Detect which cell encompasses the target text, then output its (X, Y) center coordinate. 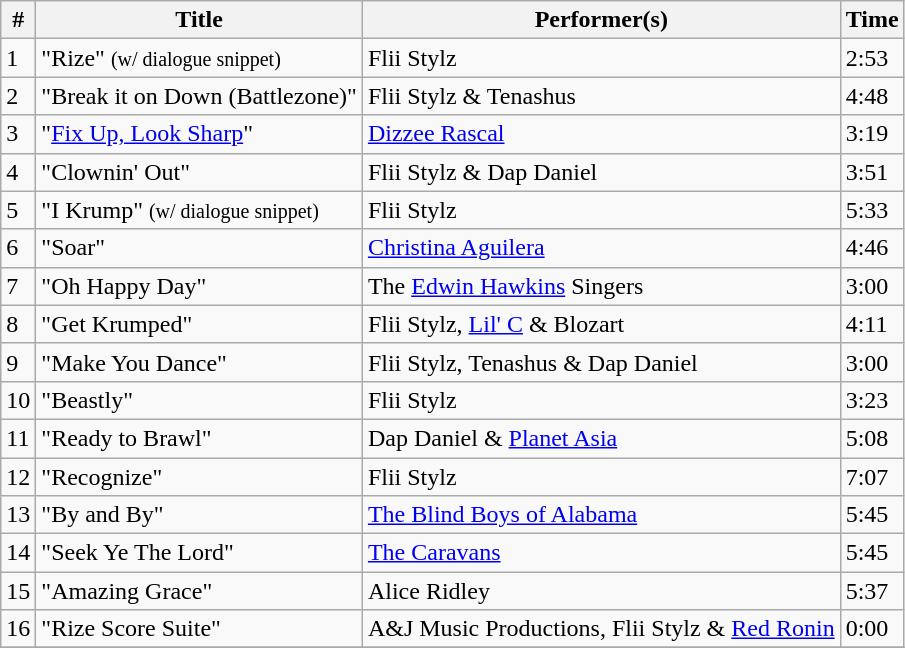
14 (18, 553)
5:33 (872, 210)
Performer(s) (601, 20)
3:19 (872, 134)
Dap Daniel & Planet Asia (601, 438)
Time (872, 20)
13 (18, 515)
"Rize" (w/ dialogue snippet) (200, 58)
2:53 (872, 58)
7 (18, 286)
The Edwin Hawkins Singers (601, 286)
4:11 (872, 324)
4:48 (872, 96)
3:23 (872, 400)
"Rize Score Suite" (200, 629)
"Clownin' Out" (200, 172)
9 (18, 362)
The Blind Boys of Alabama (601, 515)
"Ready to Brawl" (200, 438)
"Recognize" (200, 477)
Alice Ridley (601, 591)
"Fix Up, Look Sharp" (200, 134)
Flii Stylz, Tenashus & Dap Daniel (601, 362)
# (18, 20)
5 (18, 210)
0:00 (872, 629)
6 (18, 248)
"I Krump" (w/ dialogue snippet) (200, 210)
The Caravans (601, 553)
"Get Krumped" (200, 324)
11 (18, 438)
3:51 (872, 172)
16 (18, 629)
"Amazing Grace" (200, 591)
12 (18, 477)
3 (18, 134)
Dizzee Rascal (601, 134)
4 (18, 172)
Christina Aguilera (601, 248)
"By and By" (200, 515)
"Oh Happy Day" (200, 286)
"Break it on Down (Battlezone)" (200, 96)
"Seek Ye The Lord" (200, 553)
Flii Stylz & Dap Daniel (601, 172)
8 (18, 324)
15 (18, 591)
A&J Music Productions, Flii Stylz & Red Ronin (601, 629)
Title (200, 20)
"Beastly" (200, 400)
Flii Stylz, Lil' C & Blozart (601, 324)
"Make You Dance" (200, 362)
4:46 (872, 248)
5:37 (872, 591)
5:08 (872, 438)
2 (18, 96)
10 (18, 400)
7:07 (872, 477)
1 (18, 58)
Flii Stylz & Tenashus (601, 96)
"Soar" (200, 248)
